Detect which cell encompasses the target text, then output its [x, y] center coordinate. 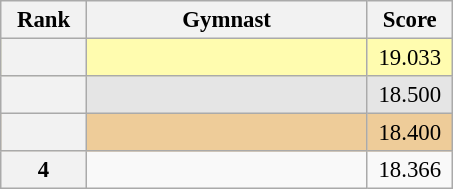
19.033 [410, 58]
Gymnast [226, 20]
18.400 [410, 133]
18.500 [410, 95]
18.366 [410, 170]
Rank [44, 20]
4 [44, 170]
Score [410, 20]
